Determine the (x, y) coordinate at the center of the cell enclosing the given text.  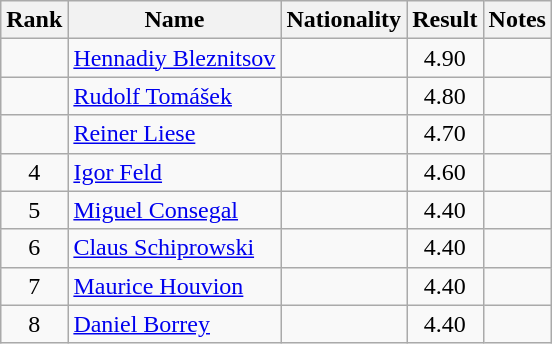
Hennadiy Bleznitsov (174, 58)
6 (34, 248)
Result (445, 20)
4.90 (445, 58)
5 (34, 210)
Nationality (344, 20)
4.70 (445, 134)
Daniel Borrey (174, 324)
Maurice Houvion (174, 286)
Rudolf Tomášek (174, 96)
8 (34, 324)
Reiner Liese (174, 134)
4.60 (445, 172)
Igor Feld (174, 172)
7 (34, 286)
4 (34, 172)
Miguel Consegal (174, 210)
Rank (34, 20)
Name (174, 20)
4.80 (445, 96)
Claus Schiprowski (174, 248)
Notes (517, 20)
